Identify which cell holds the provided text, then report its [X, Y] central coordinate. 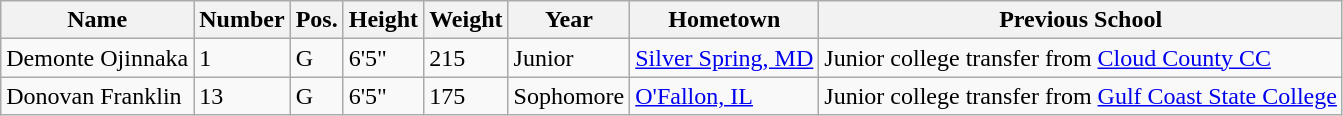
Junior college transfer from Gulf Coast State College [1081, 96]
Hometown [724, 20]
1 [242, 58]
Junior [569, 58]
Junior college transfer from Cloud County CC [1081, 58]
Height [383, 20]
Weight [466, 20]
Donovan Franklin [98, 96]
Demonte Ojinnaka [98, 58]
175 [466, 96]
Year [569, 20]
Pos. [316, 20]
215 [466, 58]
Sophomore [569, 96]
Name [98, 20]
Silver Spring, MD [724, 58]
Number [242, 20]
13 [242, 96]
O'Fallon, IL [724, 96]
Previous School [1081, 20]
